Detect which cell encompasses the target text, then output its (x, y) center coordinate. 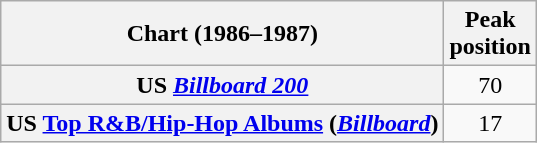
Peak position (490, 34)
70 (490, 85)
US Top R&B/Hip-Hop Albums (Billboard) (222, 123)
US Billboard 200 (222, 85)
17 (490, 123)
Chart (1986–1987) (222, 34)
